Capture the cell that displays the provided text and extract its (X, Y) central coordinate. 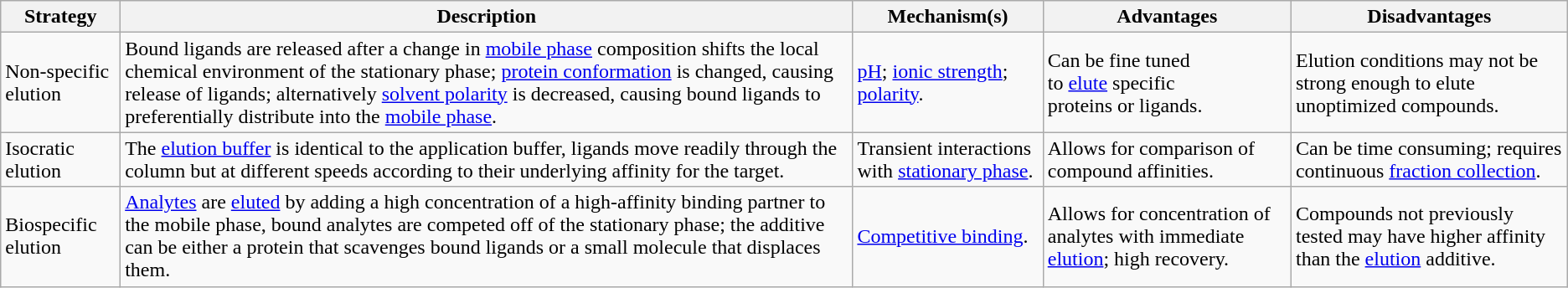
Biospecific elution (60, 236)
Description (487, 17)
Can be fine tunedto elute specificproteins or ligands. (1167, 82)
Competitive binding. (948, 236)
Strategy (60, 17)
Elution conditions may not be strong enough to elute unoptimized compounds. (1429, 82)
Non-specific elution (60, 82)
Compounds not previously tested may have higher affinity than the elution additive. (1429, 236)
Isocratic elution (60, 159)
Transient interactions with stationary phase. (948, 159)
Disadvantages (1429, 17)
Allows for comparison of compound affinities. (1167, 159)
pH; ionic strength; polarity. (948, 82)
Advantages (1167, 17)
Allows for concentration of analytes with immediate elution; high recovery. (1167, 236)
Can be time consuming; requires continuous fraction collection. (1429, 159)
Mechanism(s) (948, 17)
